Detect which cell encompasses the target text, then output its (x, y) center coordinate. 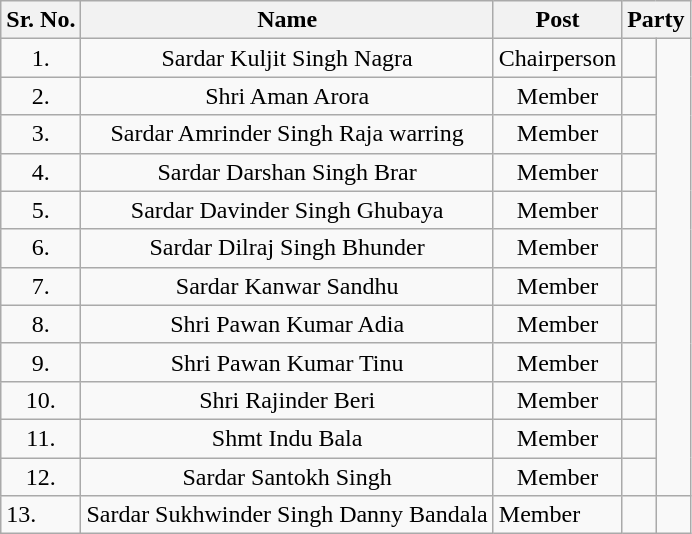
Sardar Santokh Singh (287, 477)
Party (656, 20)
Shri Pawan Kumar Tinu (287, 362)
Chairperson (557, 58)
Sardar Davinder Singh Ghubaya (287, 210)
4. (41, 172)
Sardar Dilraj Singh Bhunder (287, 248)
2. (41, 96)
8. (41, 324)
1. (41, 58)
11. (41, 438)
Sardar Sukhwinder Singh Danny Bandala (287, 515)
Sardar Amrinder Singh Raja warring (287, 134)
3. (41, 134)
Sardar Kanwar Sandhu (287, 286)
Shri Rajinder Beri (287, 400)
10. (41, 400)
Shmt Indu Bala (287, 438)
6. (41, 248)
Sardar Darshan Singh Brar (287, 172)
12. (41, 477)
7. (41, 286)
Shri Aman Arora (287, 96)
Sardar Kuljit Singh Nagra (287, 58)
Name (287, 20)
Shri Pawan Kumar Adia (287, 324)
13. (41, 515)
Post (557, 20)
Sr. No. (41, 20)
5. (41, 210)
9. (41, 362)
